Search for the cell housing the specified text and yield its [x, y] center coordinate. 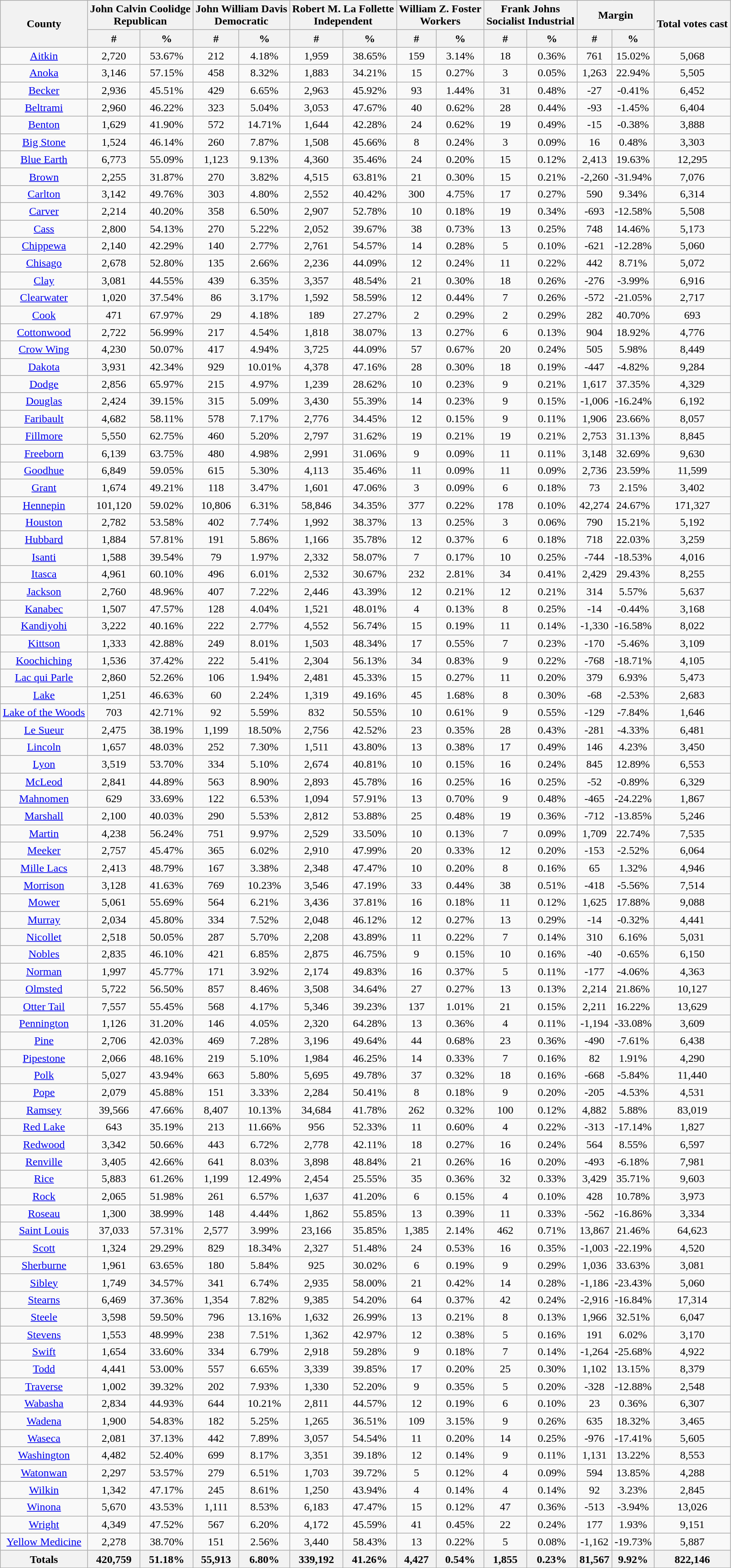
279 [216, 1473]
2,760 [114, 592]
9,385 [316, 1300]
27 [416, 989]
2,211 [595, 1006]
6.50% [264, 211]
25.55% [370, 1179]
40.20% [167, 211]
1,703 [316, 1473]
50.55% [370, 712]
5,246 [692, 816]
-1,194 [595, 1023]
65 [595, 868]
3,196 [316, 1040]
9,603 [692, 1179]
1,324 [114, 1248]
2.66% [264, 263]
38.65% [370, 56]
460 [216, 436]
34.57% [167, 1282]
1,629 [114, 125]
3,898 [316, 1162]
3.82% [264, 177]
2,081 [114, 1438]
Saint Louis [44, 1231]
55.45% [167, 1006]
-0.65% [633, 954]
2,706 [114, 1040]
83,019 [692, 1110]
65.97% [167, 384]
-276 [595, 281]
Robert M. La FolletteIndependent [343, 15]
-18.53% [633, 557]
6,916 [692, 281]
1,362 [316, 1334]
2,320 [316, 1023]
-129 [595, 712]
-52 [595, 781]
2,348 [316, 868]
238 [216, 1334]
2,935 [316, 1282]
590 [595, 194]
59.05% [167, 470]
1,342 [114, 1490]
10.21% [264, 1404]
49.64% [370, 1040]
2,446 [316, 592]
Wabasha [44, 1404]
Waseca [44, 1438]
-2,260 [595, 177]
1,263 [595, 73]
249 [216, 643]
-744 [595, 557]
769 [216, 885]
33.60% [167, 1352]
1,166 [316, 540]
60 [216, 695]
0.45% [460, 1524]
Aitkin [44, 56]
1,749 [114, 1282]
18.34% [264, 1248]
79 [216, 557]
2,079 [114, 1093]
Fillmore [44, 436]
48.96% [167, 592]
-15 [595, 125]
22.94% [633, 73]
0.05% [552, 73]
2,236 [316, 263]
4,238 [114, 833]
33.69% [167, 799]
6.53% [264, 799]
9.34% [633, 194]
0.06% [552, 523]
2,918 [316, 1352]
1,002 [114, 1386]
9,630 [692, 453]
3,259 [692, 540]
3,222 [114, 626]
39.67% [370, 228]
33.63% [633, 1265]
0.41% [552, 574]
47.16% [370, 367]
6.85% [264, 954]
2,907 [316, 211]
929 [216, 367]
John William DavisDemocratic [242, 15]
2,756 [316, 730]
4,288 [692, 1473]
796 [216, 1317]
109 [416, 1421]
2,100 [114, 816]
53.67% [167, 56]
2,736 [595, 470]
282 [595, 315]
Hennepin [44, 505]
64.28% [370, 1023]
-31.94% [633, 177]
2,332 [316, 557]
3,429 [595, 1179]
6,481 [692, 730]
-465 [595, 799]
5.20% [264, 436]
7.51% [264, 1334]
2,278 [114, 1542]
Lyon [44, 764]
45.80% [167, 920]
829 [216, 1248]
31.62% [370, 436]
1,102 [595, 1369]
58,846 [316, 505]
7.30% [264, 747]
52.33% [370, 1127]
178 [505, 505]
54.83% [167, 1421]
262 [416, 1110]
55.69% [167, 902]
315 [216, 401]
52.20% [370, 1386]
4.97% [264, 384]
-5.56% [633, 885]
1,354 [216, 1300]
4.80% [264, 194]
341 [216, 1282]
9.97% [264, 833]
-313 [595, 1127]
64,623 [692, 1231]
Douglas [44, 401]
13.22% [633, 1455]
2,717 [692, 298]
6,553 [692, 764]
57 [416, 350]
23.59% [633, 470]
-16.86% [633, 1213]
1,992 [316, 523]
6.01% [264, 574]
35.78% [370, 540]
790 [595, 523]
1,553 [114, 1334]
9,284 [692, 367]
3,430 [316, 401]
38.37% [370, 523]
-493 [595, 1162]
William Z. FosterWorkers [440, 15]
1.97% [264, 557]
2.56% [264, 1542]
1,250 [316, 1490]
47 [505, 1507]
-21.05% [633, 298]
50.05% [167, 937]
43.89% [370, 937]
6,150 [692, 954]
33 [416, 885]
Wilkin [44, 1490]
2,552 [316, 194]
18.32% [633, 1421]
5.98% [633, 350]
Cook [44, 315]
36.51% [370, 1421]
290 [216, 816]
3,168 [692, 609]
45.92% [370, 90]
Meeker [44, 851]
40.16% [167, 626]
3.99% [264, 1231]
428 [595, 1196]
47.06% [370, 488]
39.32% [167, 1386]
2,065 [114, 1196]
3,357 [316, 281]
0.54% [460, 1559]
21.46% [633, 1231]
4,105 [692, 661]
39.85% [370, 1369]
18.50% [264, 730]
314 [595, 592]
Big Stone [44, 142]
5,473 [692, 678]
4,682 [114, 419]
6.80% [264, 1559]
8.03% [264, 1162]
1.93% [633, 1524]
48.54% [370, 281]
Beltrami [44, 108]
-490 [595, 1040]
48.03% [167, 747]
-12.28% [633, 246]
171,327 [692, 505]
8.71% [633, 263]
699 [216, 1455]
7,981 [692, 1162]
3,146 [114, 73]
Benton [44, 125]
480 [216, 453]
7,557 [114, 1006]
Roseau [44, 1213]
22.03% [633, 540]
5.09% [264, 401]
213 [216, 1127]
14.46% [633, 228]
1,997 [114, 971]
8.32% [264, 73]
-447 [595, 367]
2,518 [114, 937]
-13.85% [633, 816]
14.71% [264, 125]
46.75% [370, 954]
2,778 [316, 1144]
30.02% [370, 1265]
45.47% [167, 851]
Kandiyohi [44, 626]
-12.88% [633, 1386]
568 [216, 1006]
1,632 [316, 1317]
845 [595, 764]
37.36% [167, 1300]
4.05% [264, 1023]
-562 [595, 1213]
48.16% [167, 1058]
5.84% [264, 1265]
Steele [44, 1317]
663 [216, 1075]
1,900 [114, 1421]
339,192 [316, 1559]
101,120 [114, 505]
31.20% [167, 1023]
4,427 [416, 1559]
40.81% [370, 764]
29.43% [633, 574]
Blue Earth [44, 159]
5,883 [114, 1179]
563 [216, 781]
67.97% [167, 315]
3,598 [114, 1317]
2,720 [114, 56]
462 [505, 1231]
5,670 [114, 1507]
41.26% [370, 1559]
Nicollet [44, 937]
52.80% [167, 263]
-19.73% [633, 1542]
56.99% [167, 332]
2,812 [316, 816]
Marshall [44, 816]
24.67% [633, 505]
1,536 [114, 661]
496 [216, 574]
40 [416, 108]
40.70% [633, 315]
47.67% [370, 108]
44.93% [167, 1404]
35.85% [370, 1231]
5,550 [114, 436]
171 [216, 971]
-668 [595, 1075]
1,827 [692, 1127]
Norman [44, 971]
1,654 [114, 1352]
Pine [44, 1040]
Wright [44, 1524]
2,960 [114, 108]
5.88% [633, 1110]
35 [416, 1179]
13.16% [264, 1317]
Cass [44, 228]
55.39% [370, 401]
43.53% [167, 1507]
6,469 [114, 1300]
1,625 [595, 902]
45.33% [370, 678]
100 [505, 1110]
2,577 [216, 1231]
3,334 [692, 1213]
-1,330 [595, 626]
5,027 [114, 1075]
Crow Wing [44, 350]
43.39% [370, 592]
2,936 [114, 90]
47.52% [167, 1524]
2,424 [114, 401]
-3.94% [633, 1507]
2,753 [595, 436]
167 [216, 868]
6,329 [692, 781]
1,961 [114, 1265]
42.11% [370, 1144]
832 [316, 712]
7.93% [264, 1386]
Redwood [44, 1144]
-1,186 [595, 1282]
11.66% [264, 1127]
48.79% [167, 868]
-572 [595, 298]
41.78% [370, 1110]
8.55% [633, 1144]
956 [316, 1127]
137 [416, 1006]
Freeborn [44, 453]
6.74% [264, 1282]
37,033 [114, 1231]
3.17% [264, 298]
40.03% [167, 816]
2,761 [316, 246]
Stearns [44, 1300]
2,800 [114, 228]
-0.44% [633, 609]
2,475 [114, 730]
52.78% [370, 211]
13,867 [595, 1231]
17,314 [692, 1300]
2,532 [316, 574]
232 [416, 574]
3,351 [316, 1455]
2,893 [316, 781]
594 [595, 1473]
3,931 [114, 367]
-170 [595, 643]
-23.43% [633, 1282]
615 [216, 470]
44.89% [167, 781]
3,465 [692, 1421]
4,922 [692, 1352]
2,797 [316, 436]
16.22% [633, 1006]
12.49% [264, 1179]
822,146 [692, 1559]
54.13% [167, 228]
Totals [44, 1559]
-177 [595, 971]
2,548 [692, 1386]
4.54% [264, 332]
2,174 [316, 971]
7.17% [264, 419]
46.12% [370, 920]
38.07% [370, 332]
135 [216, 263]
3,057 [316, 1438]
6.93% [633, 678]
4,378 [316, 367]
9.13% [264, 159]
0.68% [460, 1040]
8,057 [692, 419]
61.26% [167, 1179]
John Calvin CoolidgeRepublican [140, 15]
7.87% [264, 142]
5.59% [264, 712]
37.35% [633, 384]
2,481 [316, 678]
Red Lake [44, 1127]
5,695 [316, 1075]
2,811 [316, 1404]
34.45% [370, 419]
-3.99% [633, 281]
471 [114, 315]
Scott [44, 1248]
54.57% [370, 246]
31 [505, 90]
53.57% [167, 1473]
12,295 [692, 159]
48.01% [370, 609]
31.87% [167, 177]
2,845 [692, 1490]
57.81% [167, 540]
6,307 [692, 1404]
7.28% [264, 1040]
3,148 [595, 453]
4,360 [316, 159]
63.65% [167, 1265]
2,674 [316, 764]
-16.24% [633, 401]
925 [316, 1265]
-25.68% [633, 1352]
-17.41% [633, 1438]
12.89% [633, 764]
-4.82% [633, 367]
578 [216, 419]
5,722 [114, 989]
5,061 [114, 902]
29.29% [167, 1248]
-0.38% [633, 125]
42.29% [167, 246]
3,450 [692, 747]
8,379 [692, 1369]
Ramsey [44, 1110]
3,053 [316, 108]
751 [216, 833]
1,601 [316, 488]
49.76% [167, 194]
2,140 [114, 246]
1.32% [633, 868]
-17.14% [633, 1127]
Houston [44, 523]
252 [216, 747]
55.09% [167, 159]
47.19% [370, 885]
6,139 [114, 453]
0.08% [552, 1542]
Dodge [44, 384]
8,845 [692, 436]
1,674 [114, 488]
49.16% [370, 695]
13,026 [692, 1507]
44.57% [370, 1404]
6.51% [264, 1473]
Swift [44, 1352]
0.60% [460, 1127]
34.64% [370, 989]
29 [216, 315]
3,339 [316, 1369]
3,725 [316, 350]
3,546 [316, 885]
42.03% [167, 1040]
159 [416, 56]
3,519 [114, 764]
County [44, 24]
54.54% [370, 1438]
Clay [44, 281]
45.88% [167, 1093]
-2.52% [633, 851]
8.90% [264, 781]
42.71% [167, 712]
15.02% [633, 56]
37.81% [370, 902]
Itasca [44, 574]
365 [216, 851]
635 [595, 1421]
148 [216, 1213]
6,438 [692, 1040]
3.23% [633, 1490]
48.84% [370, 1162]
5.04% [264, 108]
Winona [44, 1507]
458 [216, 73]
2,454 [316, 1179]
0.70% [460, 799]
-1.45% [633, 108]
35.19% [167, 1127]
4,961 [114, 574]
128 [216, 609]
-1,006 [595, 401]
2,678 [114, 263]
-7.61% [633, 1040]
5.86% [264, 540]
57.91% [370, 799]
3.92% [264, 971]
2,683 [692, 695]
215 [216, 384]
-22.19% [633, 1248]
Grant [44, 488]
22.74% [633, 833]
1,511 [316, 747]
23.66% [633, 419]
439 [216, 281]
1,524 [114, 142]
122 [216, 799]
4.75% [460, 194]
1,111 [216, 1507]
1,884 [114, 540]
52.26% [167, 678]
4,946 [692, 868]
Rice [44, 1179]
6,452 [692, 90]
55.85% [370, 1213]
300 [416, 194]
1,862 [316, 1213]
42.28% [370, 125]
Isanti [44, 557]
Chisago [44, 263]
0.17% [460, 557]
-2.53% [633, 695]
0.34% [552, 211]
-621 [595, 246]
46.63% [167, 695]
8.61% [264, 1490]
2,841 [114, 781]
202 [216, 1386]
Carlton [44, 194]
1,906 [595, 419]
4,882 [595, 1110]
81,567 [595, 1559]
19.63% [633, 159]
2,255 [114, 177]
Dakota [44, 367]
46.25% [370, 1058]
3,142 [114, 194]
7.89% [264, 1438]
2,327 [316, 1248]
-1,264 [595, 1352]
1,094 [316, 799]
38.70% [167, 1542]
5.30% [264, 470]
5,072 [692, 263]
358 [216, 211]
3,303 [692, 142]
-0.32% [633, 920]
50.66% [167, 1144]
37.42% [167, 661]
261 [216, 1196]
-712 [595, 816]
26.99% [370, 1317]
0.53% [460, 1248]
2,910 [316, 851]
13.15% [633, 1369]
1.44% [460, 90]
4,776 [692, 332]
2.14% [460, 1231]
38.99% [167, 1213]
42.88% [167, 643]
15.21% [633, 523]
49.21% [167, 488]
5,637 [692, 592]
-205 [595, 1093]
557 [216, 1369]
-4.33% [633, 730]
443 [216, 1144]
6.72% [264, 1144]
857 [216, 989]
8.17% [264, 1455]
9,151 [692, 1524]
1,131 [595, 1455]
34.21% [370, 73]
2,722 [114, 332]
4,515 [316, 177]
Kittson [44, 643]
2.15% [633, 488]
58.59% [370, 298]
56.50% [167, 989]
-1,162 [595, 1542]
39.15% [167, 401]
2,529 [316, 833]
Lac qui Parle [44, 678]
0.39% [460, 1213]
3.47% [264, 488]
11,599 [692, 470]
4,113 [316, 470]
1,637 [316, 1196]
505 [595, 350]
420,759 [114, 1559]
469 [216, 1040]
761 [595, 56]
56.74% [370, 626]
Rock [44, 1196]
4,329 [692, 384]
4,230 [114, 350]
33.50% [370, 833]
1,883 [316, 73]
1,966 [595, 1317]
62.75% [167, 436]
-16.58% [633, 626]
Le Sueur [44, 730]
52.40% [167, 1455]
2,856 [114, 384]
2,429 [595, 574]
1,592 [316, 298]
Morrison [44, 885]
42.97% [370, 1334]
48.34% [370, 643]
Lincoln [44, 747]
0.43% [552, 730]
1,385 [416, 1231]
45.78% [370, 781]
58.11% [167, 419]
41.20% [370, 1196]
Pipestone [44, 1058]
8,553 [692, 1455]
Anoka [44, 73]
572 [216, 125]
1,709 [595, 833]
-6.18% [633, 1162]
27.27% [370, 315]
42,274 [595, 505]
8.53% [264, 1507]
51.48% [370, 1248]
7,076 [692, 177]
4,016 [692, 557]
1.01% [460, 1006]
5.22% [264, 228]
10,806 [216, 505]
64 [416, 1300]
1,265 [316, 1421]
-153 [595, 851]
46.10% [167, 954]
Todd [44, 1369]
4.04% [264, 609]
4.44% [264, 1213]
58.00% [370, 1282]
2,052 [316, 228]
10.23% [264, 885]
189 [316, 315]
Carver [44, 211]
2,034 [114, 920]
6.57% [264, 1196]
6.35% [264, 281]
3,609 [692, 1023]
39.23% [370, 1006]
8.46% [264, 989]
Frank JohnsSocialist Industrial [530, 15]
Pope [44, 1093]
Renville [44, 1162]
Chippewa [44, 246]
644 [216, 1404]
Sibley [44, 1282]
51.18% [167, 1559]
Becker [44, 90]
2,208 [316, 937]
21.86% [633, 989]
1,020 [114, 298]
Sherburne [44, 1265]
6.79% [264, 1352]
Brown [44, 177]
37.13% [167, 1438]
4,482 [114, 1455]
4,531 [692, 1093]
41 [416, 1524]
-693 [595, 211]
7.74% [264, 523]
3.38% [264, 868]
2,066 [114, 1058]
56.24% [167, 833]
10.13% [264, 1110]
-0.89% [633, 781]
58.43% [370, 1542]
10.78% [633, 1196]
59.50% [167, 1317]
30.67% [370, 574]
Lake of the Woods [44, 712]
3.15% [460, 1421]
45.66% [370, 142]
1,319 [316, 695]
59.02% [167, 505]
39,566 [114, 1110]
51.98% [167, 1196]
5.53% [264, 816]
1,855 [505, 1559]
0.73% [460, 228]
3,342 [114, 1144]
93 [416, 90]
54.20% [370, 1300]
1,646 [692, 712]
629 [114, 799]
13,629 [692, 1006]
106 [216, 678]
3,888 [692, 125]
Olmsted [44, 989]
1,818 [316, 332]
4.98% [264, 453]
31.06% [370, 453]
82 [595, 1058]
8,022 [692, 626]
407 [216, 592]
6,192 [692, 401]
2,297 [114, 1473]
Total votes cast [692, 24]
6.31% [264, 505]
904 [595, 332]
-5.46% [633, 643]
Watonwan [44, 1473]
567 [216, 1524]
-4.53% [633, 1093]
46.14% [167, 142]
4.17% [264, 1006]
22 [505, 1524]
-7.84% [633, 712]
7,535 [692, 833]
11,440 [692, 1075]
2,782 [114, 523]
6,404 [692, 108]
-281 [595, 730]
260 [216, 142]
56.13% [370, 661]
1,507 [114, 609]
-418 [595, 885]
50.41% [370, 1093]
47.57% [167, 609]
17.88% [633, 902]
2,875 [316, 954]
34.35% [370, 505]
34,684 [316, 1110]
1,867 [692, 799]
13.85% [633, 1473]
2,048 [316, 920]
1,251 [114, 695]
-27 [595, 90]
45 [416, 695]
44.55% [167, 281]
287 [216, 937]
47.99% [370, 851]
5,031 [692, 937]
303 [216, 194]
4,172 [316, 1524]
3,128 [114, 885]
McLeod [44, 781]
42 [505, 1300]
Otter Tail [44, 1006]
Polk [44, 1075]
-18.71% [633, 661]
0.71% [552, 1231]
Faribault [44, 419]
48.99% [167, 1334]
Traverse [44, 1386]
4,552 [316, 626]
1,588 [114, 557]
-93 [595, 108]
310 [595, 937]
118 [216, 488]
1,644 [316, 125]
49.83% [370, 971]
45.59% [370, 1524]
4,349 [114, 1524]
2,834 [114, 1404]
641 [216, 1162]
5,505 [692, 73]
6.20% [264, 1524]
-68 [595, 695]
1,300 [114, 1213]
1,984 [316, 1058]
Martin [44, 833]
-24.22% [633, 799]
31.13% [633, 436]
3,973 [692, 1196]
4,290 [692, 1058]
40.42% [370, 194]
6,849 [114, 470]
49.78% [370, 1075]
9,088 [692, 902]
Jackson [44, 592]
-4.06% [633, 971]
6,064 [692, 851]
-33.08% [633, 1023]
5,068 [692, 56]
53.58% [167, 523]
Cottonwood [44, 332]
60.10% [167, 574]
718 [595, 540]
4,520 [692, 1248]
0.51% [552, 885]
245 [216, 1490]
2.81% [460, 574]
323 [216, 108]
Pennington [44, 1023]
180 [216, 1265]
32.69% [633, 453]
Stevens [44, 1334]
1,617 [595, 384]
0.67% [460, 350]
-16.84% [633, 1300]
32.51% [633, 1317]
1,126 [114, 1023]
3,440 [316, 1542]
1.94% [264, 678]
9.92% [633, 1559]
8,449 [692, 350]
47.17% [167, 1490]
7,514 [692, 885]
2.24% [264, 695]
217 [216, 332]
43.80% [370, 747]
5.70% [264, 937]
2,776 [316, 419]
50.07% [167, 350]
3,405 [114, 1162]
7.82% [264, 1300]
6,773 [114, 159]
Koochiching [44, 661]
-1,003 [595, 1248]
693 [692, 315]
5,346 [316, 1006]
1,521 [316, 609]
-768 [595, 661]
177 [595, 1524]
-40 [595, 954]
-2,916 [595, 1300]
2,304 [316, 661]
2,860 [114, 678]
1.68% [460, 695]
37 [416, 1075]
23,166 [316, 1231]
643 [114, 1127]
Mower [44, 902]
57.31% [167, 1231]
5,192 [692, 523]
37.54% [167, 298]
35.71% [633, 1179]
-12.58% [633, 211]
41.63% [167, 885]
53.88% [370, 816]
38.19% [167, 730]
6.21% [264, 902]
1,503 [316, 643]
3,109 [692, 643]
5.57% [633, 592]
59.28% [370, 1352]
Washington [44, 1455]
3,508 [316, 989]
1,508 [316, 142]
3,436 [316, 902]
8,407 [216, 1110]
Clearwater [44, 298]
3,170 [692, 1334]
Goodhue [44, 470]
63.81% [370, 177]
18.92% [633, 332]
Kanabec [44, 609]
53.00% [167, 1369]
44 [416, 1040]
5.41% [264, 661]
2,835 [114, 954]
-5.84% [633, 1075]
Yellow Medicine [44, 1542]
Hubbard [44, 540]
6,047 [692, 1317]
Wadena [44, 1421]
1.91% [633, 1058]
417 [216, 350]
1,239 [316, 384]
3,402 [692, 488]
4.23% [633, 747]
1,333 [114, 643]
5,173 [692, 228]
86 [216, 298]
5.80% [264, 1075]
0.61% [460, 712]
1,959 [316, 56]
45.77% [167, 971]
379 [595, 678]
1,036 [595, 1265]
6,314 [692, 194]
6.16% [633, 937]
7.52% [264, 920]
2,284 [316, 1093]
140 [216, 246]
4.94% [264, 350]
5.25% [264, 1421]
Mille Lacs [44, 868]
63.75% [167, 453]
3.33% [264, 1093]
10.01% [264, 367]
46.22% [167, 108]
Murray [44, 920]
4,363 [692, 971]
10,127 [692, 989]
212 [216, 56]
58.07% [370, 557]
42.34% [167, 367]
39.54% [167, 557]
429 [216, 90]
39.18% [370, 1455]
41.90% [167, 125]
1,657 [114, 747]
402 [216, 523]
6,183 [316, 1507]
5,605 [692, 1438]
2,963 [316, 90]
0.42% [460, 1282]
-328 [595, 1386]
7.22% [264, 592]
8.01% [264, 643]
5,508 [692, 211]
Margin [616, 15]
73 [595, 488]
45.51% [167, 90]
2,991 [316, 453]
57.15% [167, 73]
-0.41% [633, 90]
377 [416, 505]
53.70% [167, 764]
Lake [44, 695]
703 [114, 712]
-513 [595, 1507]
47.66% [167, 1110]
748 [595, 228]
0.83% [460, 661]
39.72% [370, 1473]
Nobles [44, 954]
3.14% [460, 56]
42.66% [167, 1162]
8,255 [692, 574]
42.52% [370, 730]
28.62% [370, 384]
-976 [595, 1438]
55,913 [216, 1559]
Mahnomen [44, 799]
32 [505, 1179]
1,123 [216, 159]
219 [216, 1058]
6,597 [692, 1144]
1,330 [316, 1386]
182 [216, 1421]
2,757 [114, 851]
5,887 [692, 1542]
421 [216, 954]
